For the text-containing cell, return its midpoint in (x, y) coordinate format. 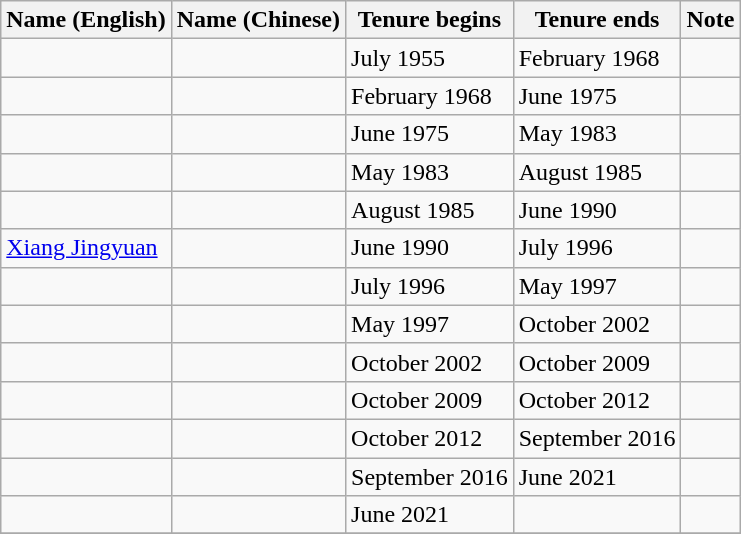
Xiang Jingyuan (86, 248)
Tenure ends (597, 20)
Name (English) (86, 20)
Note (710, 20)
Tenure begins (430, 20)
July 1955 (430, 58)
Name (Chinese) (258, 20)
